Scan for the cell matching the given text and deliver its [x, y] coordinate at center. 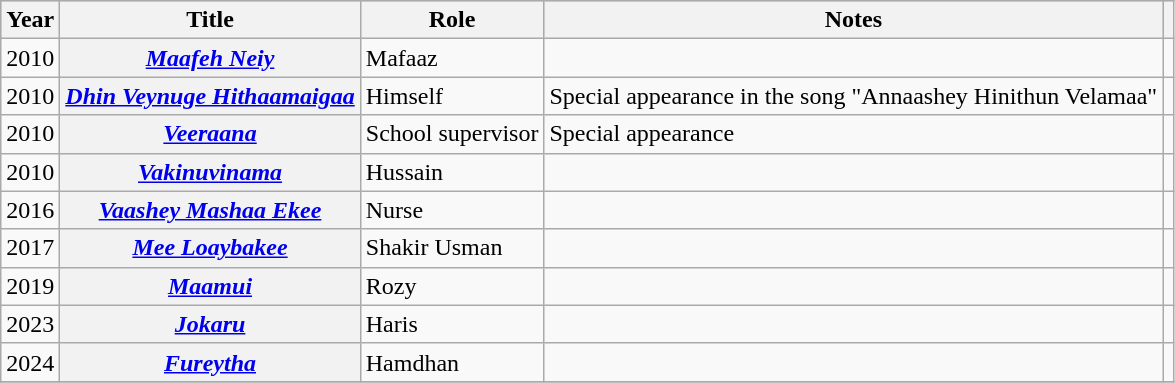
Mafaaz [452, 58]
Dhin Veynuge Hithaamaigaa [210, 96]
Hamdhan [452, 362]
2016 [30, 210]
2019 [30, 286]
Role [452, 20]
2023 [30, 324]
2017 [30, 248]
Jokaru [210, 324]
Maamui [210, 286]
2024 [30, 362]
Haris [452, 324]
Special appearance [854, 134]
Hussain [452, 172]
Title [210, 20]
Vakinuvinama [210, 172]
School supervisor [452, 134]
Vaashey Mashaa Ekee [210, 210]
Veeraana [210, 134]
Maafeh Neiy [210, 58]
Nurse [452, 210]
Year [30, 20]
Shakir Usman [452, 248]
Notes [854, 20]
Himself [452, 96]
Mee Loaybakee [210, 248]
Fureytha [210, 362]
Rozy [452, 286]
Special appearance in the song "Annaashey Hinithun Velamaa" [854, 96]
